Return [x, y] of the center of cell containing provided text 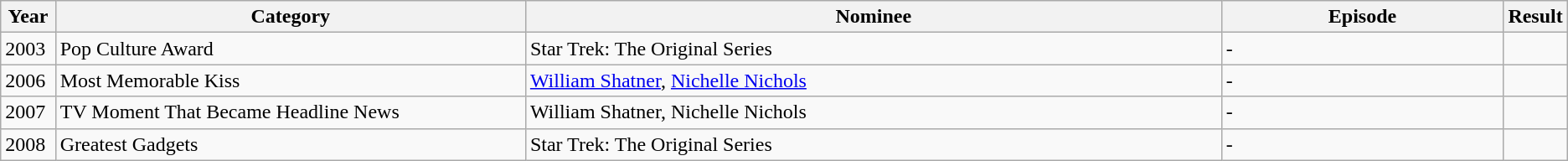
Result [1535, 17]
2008 [28, 144]
Most Memorable Kiss [290, 80]
Nominee [873, 17]
Category [290, 17]
2007 [28, 112]
2006 [28, 80]
2003 [28, 49]
Episode [1362, 17]
TV Moment That Became Headline News [290, 112]
Pop Culture Award [290, 49]
Greatest Gadgets [290, 144]
Year [28, 17]
